Output the (x, y) coordinate of the center of the cell containing the given text.  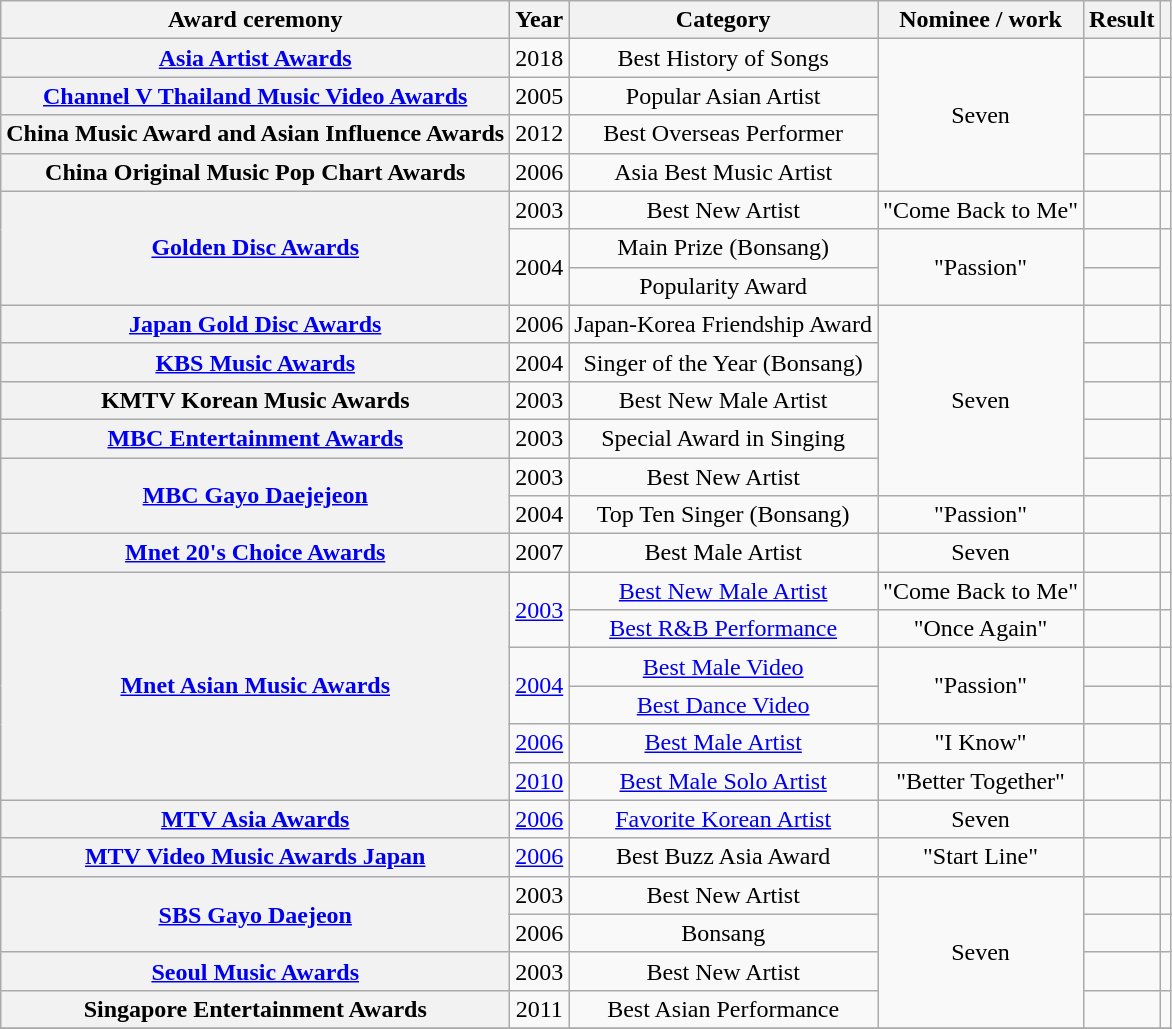
Main Prize (Bonsang) (724, 248)
2012 (540, 134)
Best Male Solo Artist (724, 781)
Special Award in Singing (724, 438)
Best Overseas Performer (724, 134)
Mnet 20's Choice Awards (256, 553)
MTV Asia Awards (256, 819)
2010 (540, 781)
Singer of the Year (Bonsang) (724, 362)
Best Dance Video (724, 705)
Best Asian Performance (724, 1009)
Seoul Music Awards (256, 971)
China Original Music Pop Chart Awards (256, 172)
Bonsang (724, 933)
KMTV Korean Music Awards (256, 400)
Year (540, 20)
2007 (540, 553)
China Music Award and Asian Influence Awards (256, 134)
Best Male Video (724, 667)
Favorite Korean Artist (724, 819)
"Once Again" (981, 629)
Japan Gold Disc Awards (256, 324)
Best History of Songs (724, 58)
Asia Artist Awards (256, 58)
Best R&B Performance (724, 629)
Nominee / work (981, 20)
Channel V Thailand Music Video Awards (256, 96)
Best Buzz Asia Award (724, 857)
"Start Line" (981, 857)
Result (1122, 20)
KBS Music Awards (256, 362)
SBS Gayo Daejeon (256, 914)
Popularity Award (724, 286)
Category (724, 20)
2005 (540, 96)
Golden Disc Awards (256, 248)
Mnet Asian Music Awards (256, 686)
"I Know" (981, 743)
Popular Asian Artist (724, 96)
Singapore Entertainment Awards (256, 1009)
Top Ten Singer (Bonsang) (724, 515)
MTV Video Music Awards Japan (256, 857)
Japan-Korea Friendship Award (724, 324)
2018 (540, 58)
MBC Gayo Daejejeon (256, 496)
"Better Together" (981, 781)
MBC Entertainment Awards (256, 438)
2011 (540, 1009)
Award ceremony (256, 20)
Asia Best Music Artist (724, 172)
